Pinpoint the cell where the given text exists, returning its [X, Y] midpoint coordinate. 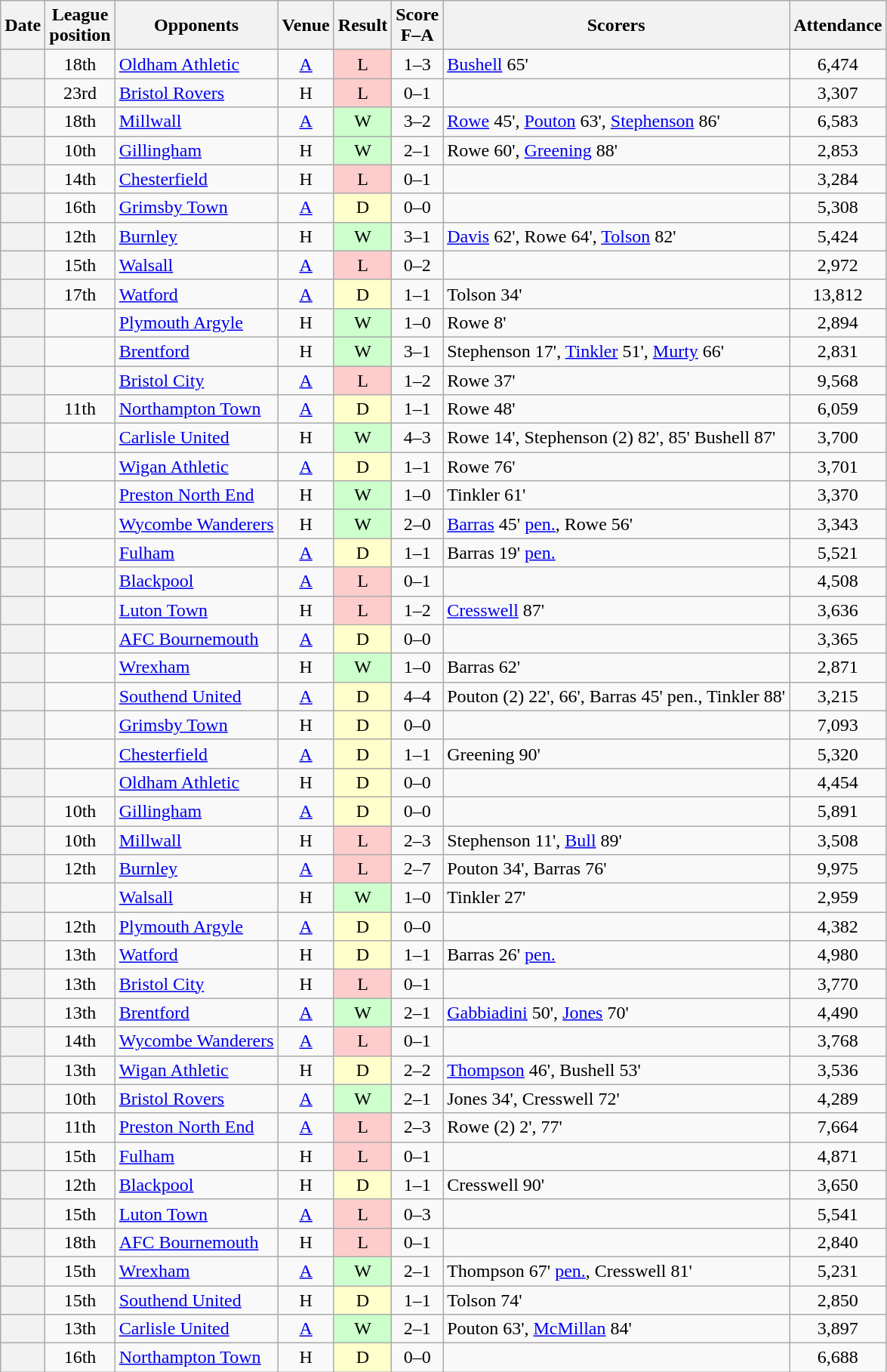
13,812 [838, 294]
3,768 [838, 1041]
Leagueposition [80, 26]
9,975 [838, 869]
Tinkler 27' [616, 898]
3,650 [838, 1185]
4,508 [838, 581]
3,636 [838, 610]
2–0 [417, 524]
3,370 [838, 495]
5,541 [838, 1213]
Cresswell 87' [616, 610]
3,343 [838, 524]
3,701 [838, 467]
Result [362, 26]
7,664 [838, 1127]
Barras 62' [616, 668]
Gabbiadini 50', Jones 70' [616, 1013]
Thompson 46', Bushell 53' [616, 1070]
5,320 [838, 754]
4–3 [417, 438]
3,897 [838, 1329]
Date [23, 26]
3,284 [838, 179]
Opponents [196, 26]
0–2 [417, 265]
Cresswell 90' [616, 1185]
7,093 [838, 725]
6,474 [838, 64]
2,871 [838, 668]
0–3 [417, 1213]
1–3 [417, 64]
4–4 [417, 696]
3,536 [838, 1070]
Rowe 8' [616, 322]
Rowe 60', Greening 88' [616, 150]
5,231 [838, 1271]
ScoreF–A [417, 26]
3,770 [838, 984]
5,308 [838, 208]
Stephenson 11', Bull 89' [616, 840]
23rd [80, 93]
Tinkler 61' [616, 495]
2,853 [838, 150]
2,959 [838, 898]
5,424 [838, 236]
Rowe 76' [616, 467]
2,831 [838, 351]
5,891 [838, 811]
Venue [306, 26]
3,215 [838, 696]
2,894 [838, 322]
2–2 [417, 1070]
Rowe 37' [616, 380]
Pouton 34', Barras 76' [616, 869]
4,289 [838, 1099]
Barras 45' pen., Rowe 56' [616, 524]
4,454 [838, 782]
3,700 [838, 438]
Rowe 14', Stephenson (2) 82', 85' Bushell 87' [616, 438]
6,059 [838, 409]
Tolson 74' [616, 1300]
4,871 [838, 1156]
4,980 [838, 955]
2,850 [838, 1300]
Barras 26' pen. [616, 955]
Pouton (2) 22', 66', Barras 45' pen., Tinkler 88' [616, 696]
Jones 34', Cresswell 72' [616, 1099]
Rowe (2) 2', 77' [616, 1127]
6,583 [838, 122]
4,382 [838, 926]
3,365 [838, 639]
2,972 [838, 265]
Barras 19' pen. [616, 553]
Greening 90' [616, 754]
4,490 [838, 1013]
3,307 [838, 93]
2–7 [417, 869]
Davis 62', Rowe 64', Tolson 82' [616, 236]
Attendance [838, 26]
Stephenson 17', Tinkler 51', Murty 66' [616, 351]
Bushell 65' [616, 64]
3–2 [417, 122]
Rowe 45', Pouton 63', Stephenson 86' [616, 122]
5,521 [838, 553]
Pouton 63', McMillan 84' [616, 1329]
17th [80, 294]
Rowe 48' [616, 409]
9,568 [838, 380]
Tolson 34' [616, 294]
3,508 [838, 840]
6,688 [838, 1358]
Thompson 67' pen., Cresswell 81' [616, 1271]
Scorers [616, 26]
2,840 [838, 1242]
